Capture the cell that displays the provided text and extract its [x, y] central coordinate. 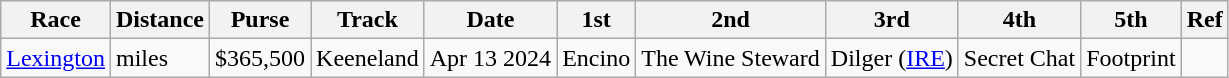
$365,500 [260, 58]
Dilger (IRE) [892, 58]
Date [490, 20]
3rd [892, 20]
4th [1019, 20]
Race [56, 20]
Lexington [56, 58]
2nd [731, 20]
Purse [260, 20]
Keeneland [368, 58]
5th [1131, 20]
Track [368, 20]
Distance [160, 20]
Encino [596, 58]
1st [596, 20]
Footprint [1131, 58]
Ref [1204, 20]
The Wine Steward [731, 58]
Apr 13 2024 [490, 58]
miles [160, 58]
Secret Chat [1019, 58]
